Find where the given text appears and provide that cell's center as [X, Y] coordinate. 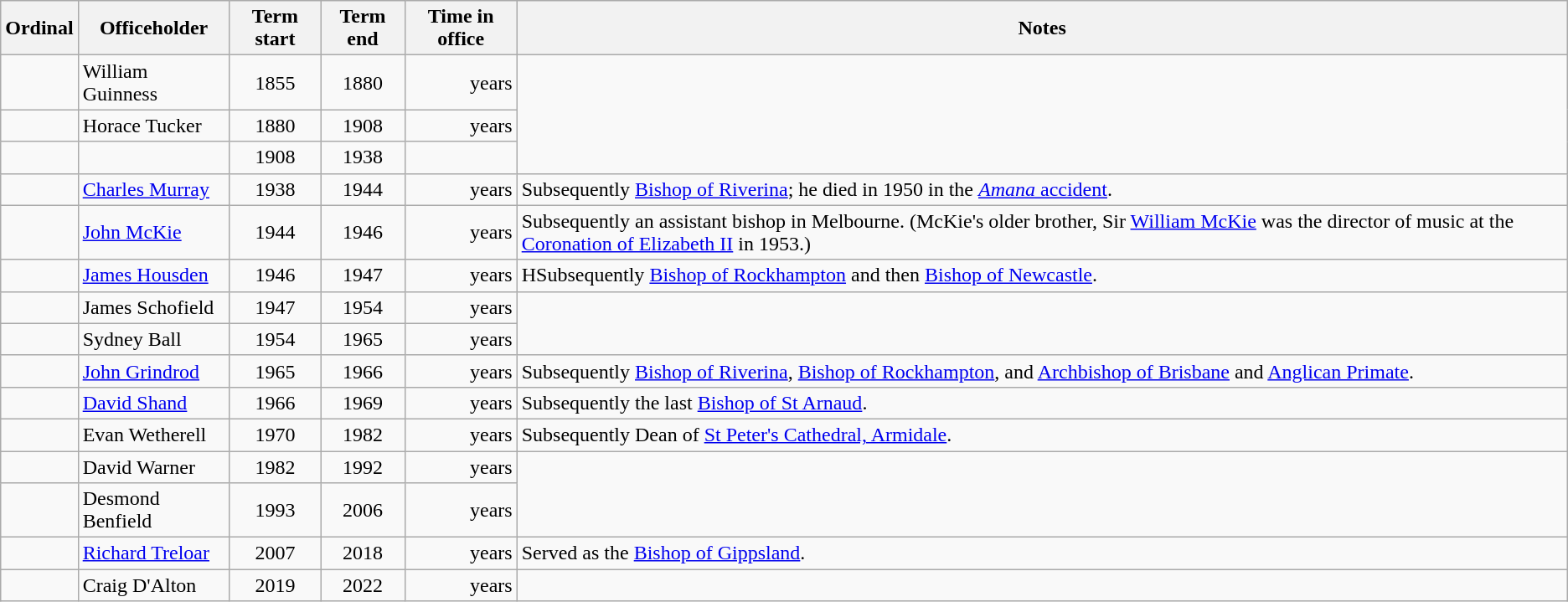
1969 [363, 403]
1993 [275, 511]
Richard Treloar [154, 553]
Craig D'Alton [154, 585]
2018 [363, 553]
Officeholder [154, 28]
Charles Murray [154, 189]
HSubsequently Bishop of Rockhampton and then Bishop of Newcastle. [1042, 275]
William Guinness [154, 82]
Served as the Bishop of Gippsland. [1042, 553]
David Shand [154, 403]
Subsequently Bishop of Riverina, Bishop of Rockhampton, and Archbishop of Brisbane and Anglican Primate. [1042, 371]
Subsequently the last Bishop of St Arnaud. [1042, 403]
2022 [363, 585]
Time in office [461, 28]
David Warner [154, 466]
1970 [275, 435]
Notes [1042, 28]
James Housden [154, 275]
Subsequently Dean of St Peter's Cathedral, Armidale. [1042, 435]
1855 [275, 82]
Sydney Ball [154, 339]
Term end [363, 28]
2006 [363, 511]
Ordinal [39, 28]
John Grindrod [154, 371]
2019 [275, 585]
Evan Wetherell [154, 435]
Subsequently Bishop of Riverina; he died in 1950 in the Amana accident. [1042, 189]
Term start [275, 28]
Horace Tucker [154, 126]
Desmond Benfield [154, 511]
2007 [275, 553]
John McKie [154, 233]
James Schofield [154, 307]
1992 [363, 466]
